Determine the [X, Y] coordinate at the center of the cell enclosing the given text.  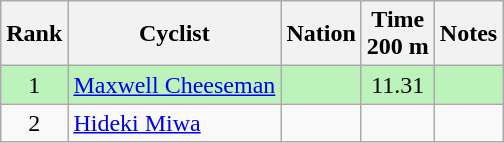
Hideki Miwa [174, 123]
1 [34, 85]
11.31 [398, 85]
2 [34, 123]
Rank [34, 34]
Time200 m [398, 34]
Cyclist [174, 34]
Notes [468, 34]
Nation [321, 34]
Maxwell Cheeseman [174, 85]
